Return the [x, y] coordinate for the center point of the cell that contains the specified text.  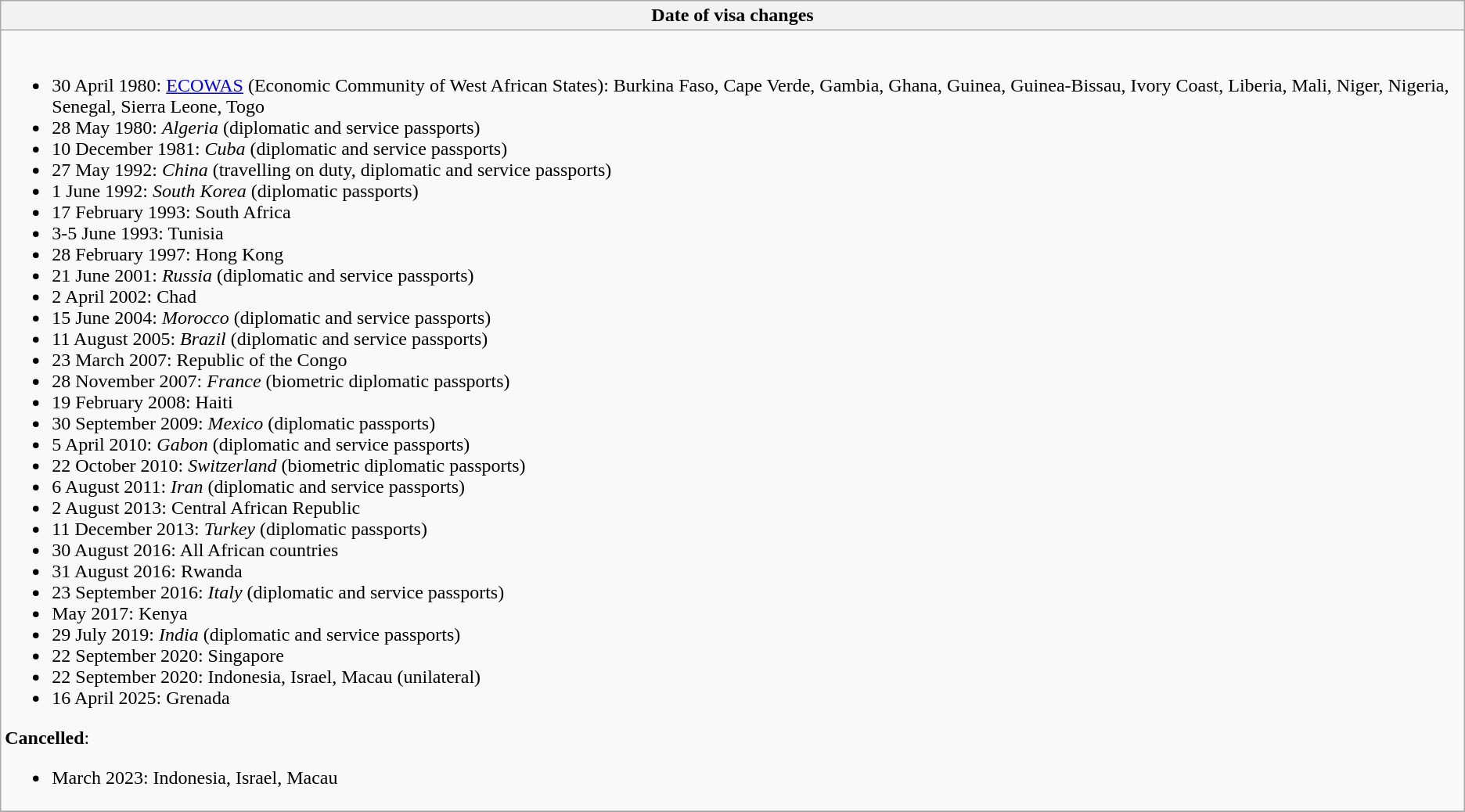
Date of visa changes [732, 16]
